Find where the given text appears and provide that cell's center as (X, Y) coordinate. 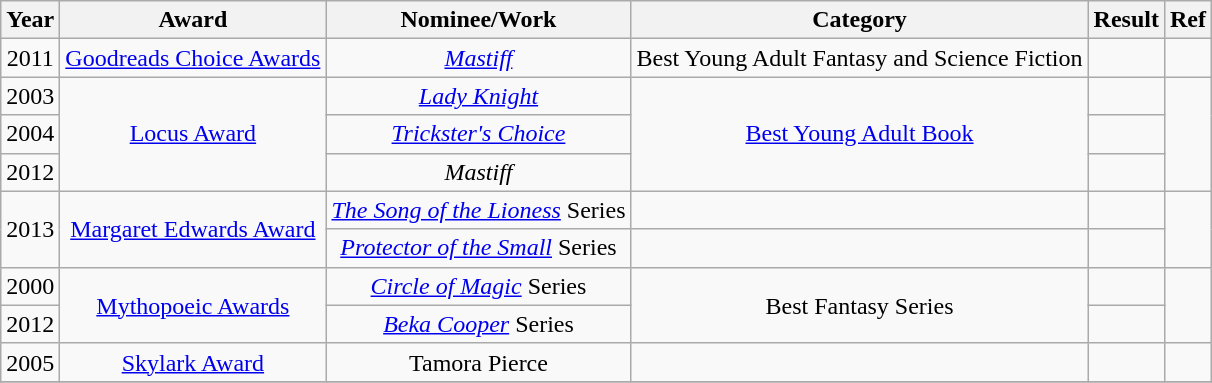
Margaret Edwards Award (193, 229)
Locus Award (193, 134)
Best Young Adult Fantasy and Science Fiction (860, 58)
Tamora Pierce (478, 362)
Mythopoeic Awards (193, 305)
Lady Knight (478, 96)
Beka Cooper Series (478, 324)
Trickster's Choice (478, 134)
Ref (1188, 20)
The Song of the Lioness Series (478, 210)
Nominee/Work (478, 20)
Circle of Magic Series (478, 286)
2000 (30, 286)
Best Fantasy Series (860, 305)
2011 (30, 58)
Skylark Award (193, 362)
2005 (30, 362)
2004 (30, 134)
Best Young Adult Book (860, 134)
Result (1126, 20)
2003 (30, 96)
Protector of the Small Series (478, 248)
Category (860, 20)
Award (193, 20)
2013 (30, 229)
Year (30, 20)
Goodreads Choice Awards (193, 58)
